Locate the cell with the specified text and output its (x, y) center coordinate. 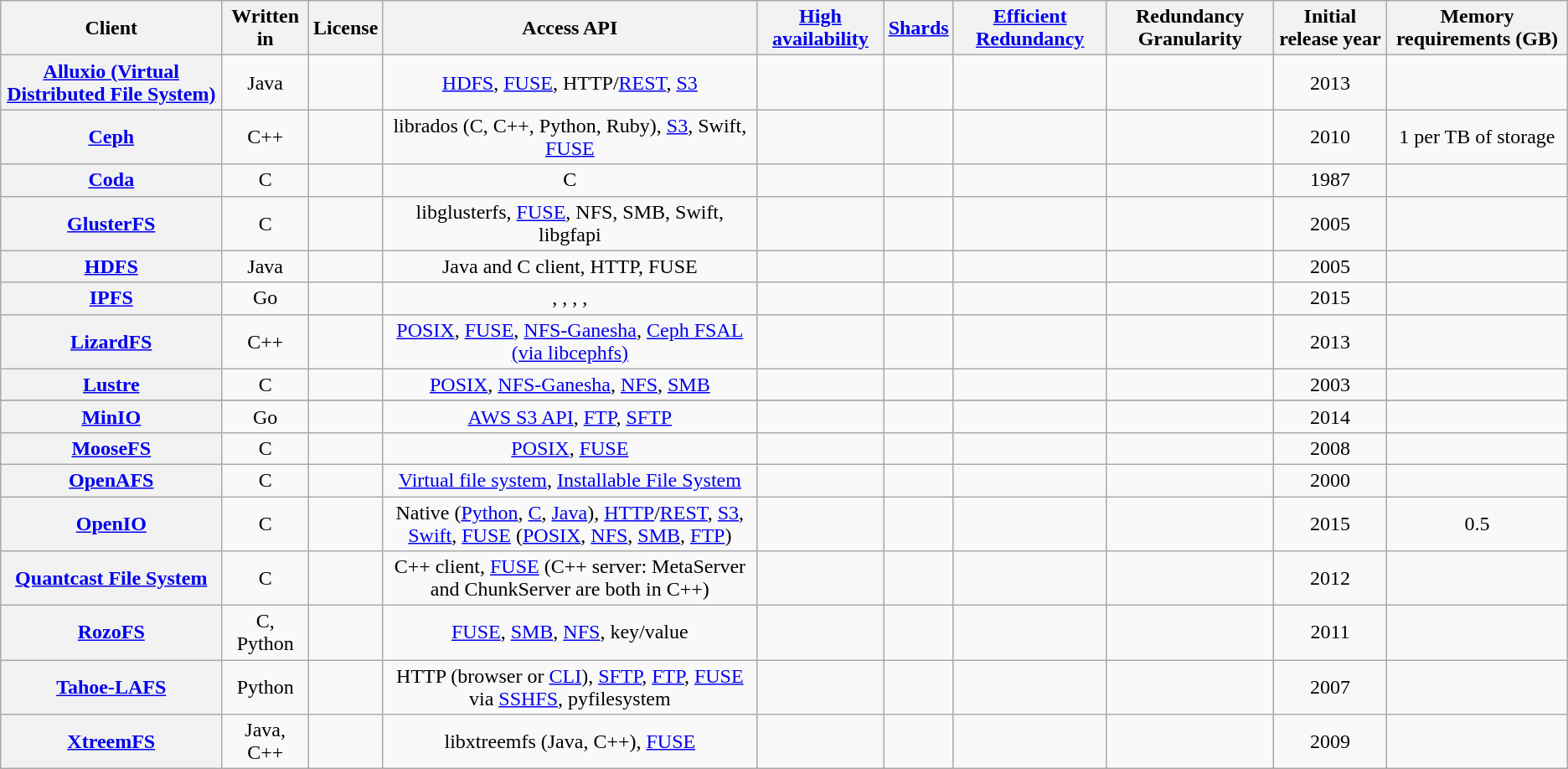
0.5 (1478, 523)
POSIX, FUSE (570, 448)
XtreemFS (111, 742)
1 per TB of storage (1478, 137)
Java and C client, HTTP, FUSE (570, 266)
Lustre (111, 384)
Coda (111, 180)
1987 (1330, 180)
OpenIO (111, 523)
libglusterfs, FUSE, NFS, SMB, Swift, libgfapi (570, 223)
Written in (266, 28)
HDFS, FUSE, HTTP/REST, S3 (570, 82)
POSIX, NFS-Ganesha, NFS, SMB (570, 384)
Efficient Redundancy (1030, 28)
LizardFS (111, 342)
Alluxio (Virtual Distributed File System) (111, 82)
HTTP (browser or CLI), SFTP, FTP, FUSE via SSHFS, pyfilesystem (570, 687)
Python (266, 687)
2009 (1330, 742)
MinIO (111, 416)
MooseFS (111, 448)
Tahoe-LAFS (111, 687)
2007 (1330, 687)
License (346, 28)
2012 (1330, 578)
AWS S3 API, FTP, SFTP (570, 416)
Access API (570, 28)
Client (111, 28)
POSIX, FUSE, NFS-Ganesha, Ceph FSAL (via libcephfs) (570, 342)
2003 (1330, 384)
GlusterFS (111, 223)
Memory requirements (GB) (1478, 28)
Virtual file system, Installable File System (570, 480)
FUSE, SMB, NFS, key/value (570, 633)
librados (C, C++, Python, Ruby), S3, Swift, FUSE (570, 137)
HDFS (111, 266)
C++ client, FUSE (C++ server: MetaServer and ChunkServer are both in C++) (570, 578)
2011 (1330, 633)
Quantcast File System (111, 578)
libxtreemfs (Java, C++), FUSE (570, 742)
C, Python (266, 633)
Initial release year (1330, 28)
2000 (1330, 480)
OpenAFS (111, 480)
2014 (1330, 416)
Shards (918, 28)
Java, C++ (266, 742)
Ceph (111, 137)
RozoFS (111, 633)
, , , , (570, 298)
Native (Python, C, Java), HTTP/REST, S3, Swift, FUSE (POSIX, NFS, SMB, FTP) (570, 523)
High availability (821, 28)
2010 (1330, 137)
Redundancy Granularity (1189, 28)
IPFS (111, 298)
2008 (1330, 448)
